Determine the (x, y) coordinate at the center of the cell enclosing the given text.  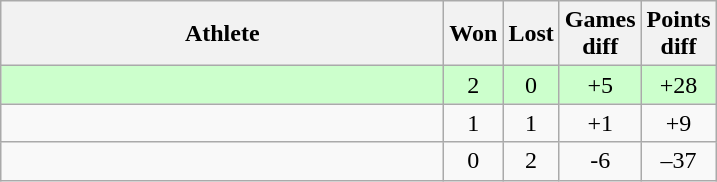
+1 (600, 123)
Lost (531, 34)
+5 (600, 85)
Gamesdiff (600, 34)
Won (474, 34)
-6 (600, 161)
Athlete (222, 34)
+28 (678, 85)
+9 (678, 123)
Pointsdiff (678, 34)
–37 (678, 161)
